Return [x, y] of the center of cell containing provided text 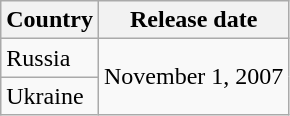
Ukraine [50, 96]
Russia [50, 58]
Release date [193, 20]
Country [50, 20]
November 1, 2007 [193, 77]
